Determine the (x, y) coordinate at the center of the cell enclosing the given text.  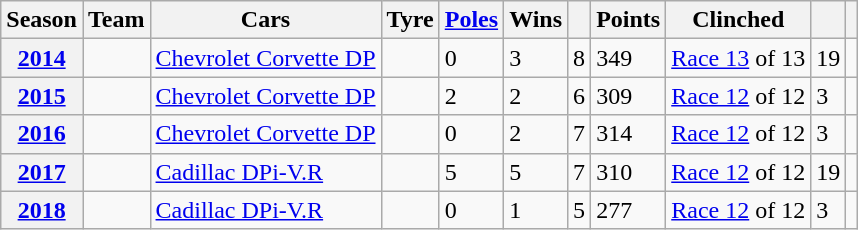
Tyre (410, 20)
309 (628, 96)
310 (628, 172)
349 (628, 58)
Team (116, 20)
Season (42, 20)
2015 (42, 96)
Race 13 of 13 (738, 58)
Clinched (738, 20)
2018 (42, 210)
8 (580, 58)
Wins (536, 20)
314 (628, 134)
2016 (42, 134)
Poles (471, 20)
1 (536, 210)
2014 (42, 58)
6 (580, 96)
2017 (42, 172)
Cars (266, 20)
277 (628, 210)
Points (628, 20)
